Output the [X, Y] coordinate of the center of the cell containing the given text.  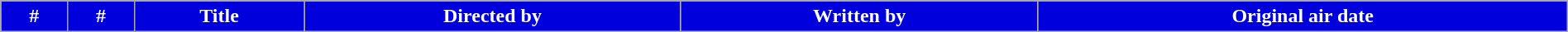
Original air date [1303, 16]
Written by [859, 16]
Title [218, 16]
Directed by [493, 16]
